Return the [X, Y] coordinate for the center point of the cell that contains the specified text.  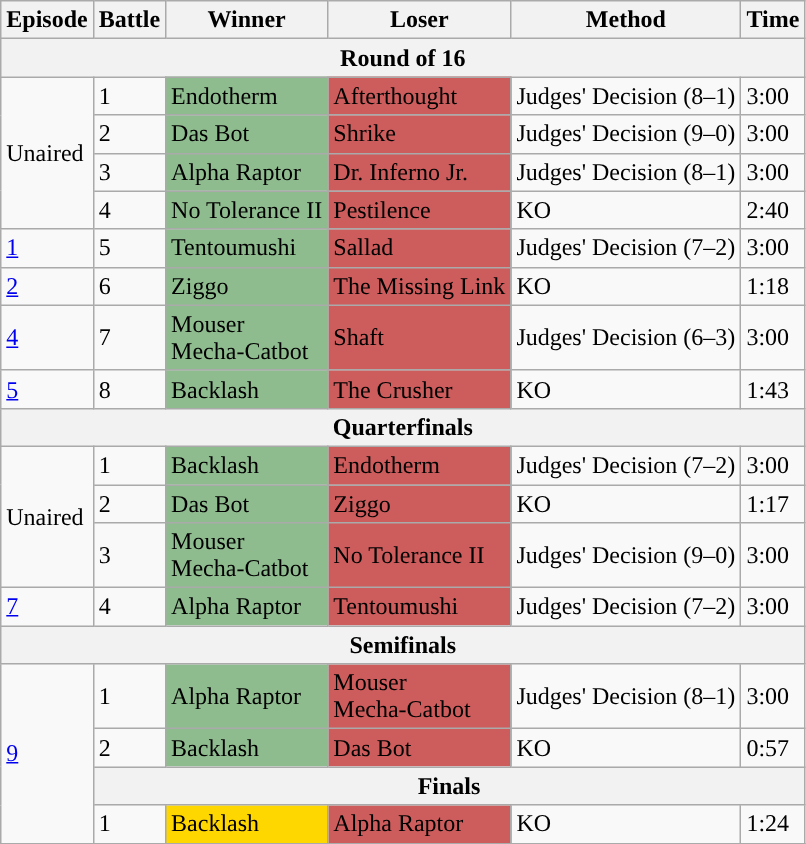
Semifinals [403, 645]
Winner [247, 20]
0:57 [773, 748]
Loser [420, 20]
6 [129, 286]
Shrike [420, 134]
9 [47, 754]
Judges' Decision (6–3) [626, 338]
8 [129, 389]
1:43 [773, 389]
Dr. Inferno Jr. [420, 172]
Round of 16 [403, 58]
Pestilence [420, 210]
Battle [129, 20]
Quarterfinals [403, 427]
Sallad [420, 248]
Shaft [420, 338]
1:24 [773, 824]
Method [626, 20]
The Crusher [420, 389]
1:17 [773, 503]
Episode [47, 20]
1:18 [773, 286]
Finals [449, 786]
The Missing Link [420, 286]
2:40 [773, 210]
Afterthought [420, 96]
Time [773, 20]
